Search for the cell housing the specified text and yield its [x, y] center coordinate. 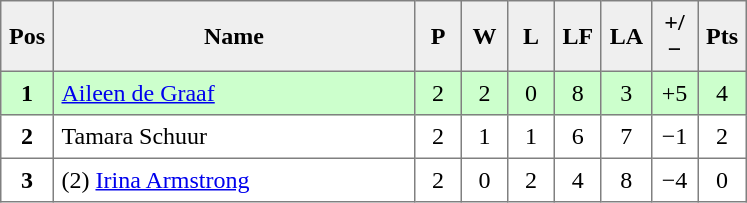
6 [578, 137]
+5 [674, 93]
−1 [674, 137]
W [484, 36]
7 [626, 137]
−4 [674, 180]
L [531, 36]
Pos [27, 36]
LA [626, 36]
+/− [674, 36]
LF [578, 36]
P [438, 36]
Name [234, 36]
(2) Irina Armstrong [234, 180]
Tamara Schuur [234, 137]
Pts [722, 36]
Aileen de Graaf [234, 93]
